Locate the cell with the specified text and output its [X, Y] center coordinate. 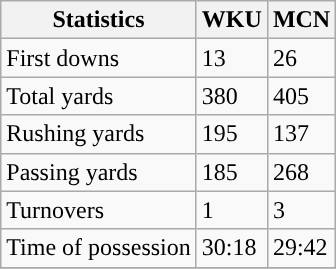
1 [232, 210]
Time of possession [99, 248]
Rushing yards [99, 134]
Total yards [99, 96]
268 [301, 172]
26 [301, 58]
Passing yards [99, 172]
185 [232, 172]
13 [232, 58]
195 [232, 134]
Turnovers [99, 210]
Statistics [99, 20]
380 [232, 96]
30:18 [232, 248]
WKU [232, 20]
29:42 [301, 248]
137 [301, 134]
MCN [301, 20]
First downs [99, 58]
405 [301, 96]
3 [301, 210]
